Determine the (x, y) coordinate at the center of the cell enclosing the given text.  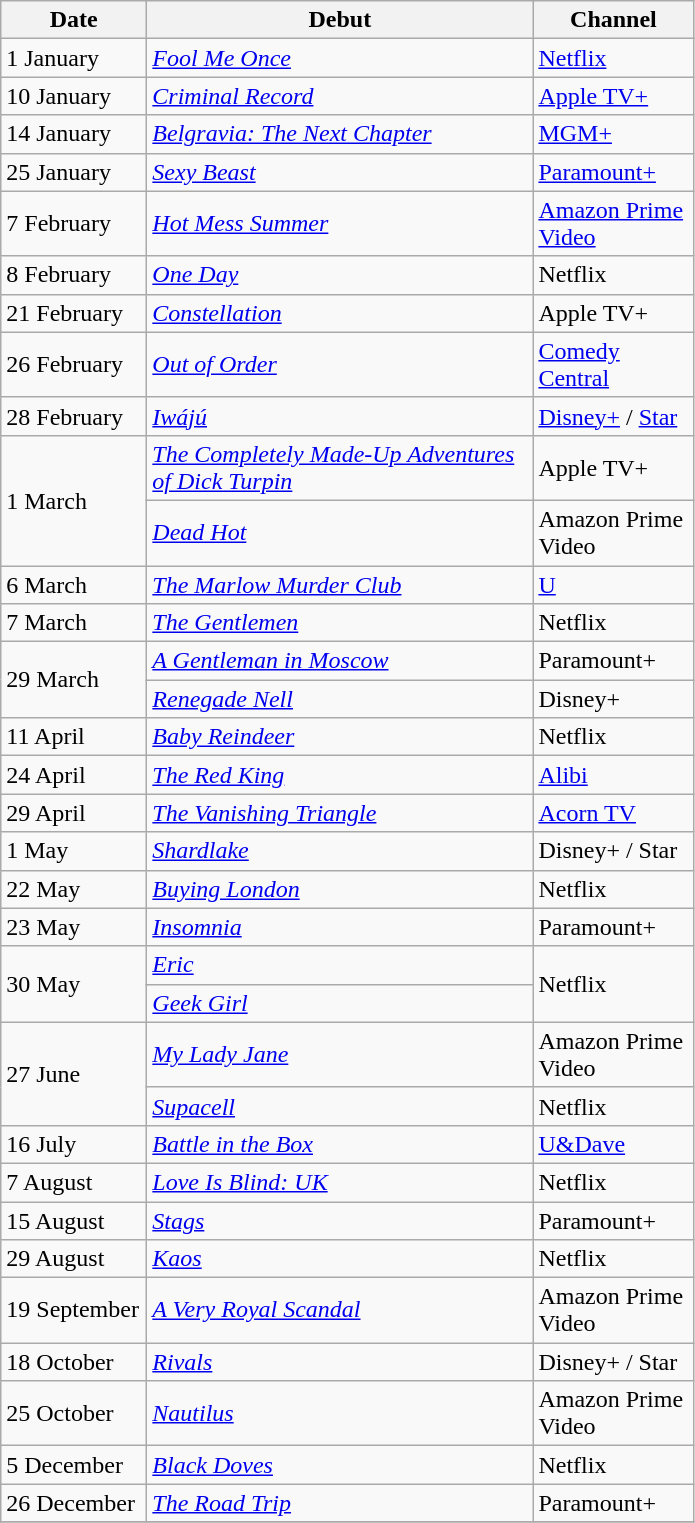
Channel (614, 20)
29 March (74, 680)
Comedy Central (614, 364)
6 March (74, 585)
30 May (74, 984)
Out of Order (340, 364)
Black Doves (340, 1465)
5 December (74, 1465)
27 June (74, 1074)
U (614, 585)
MGM+ (614, 134)
26 February (74, 364)
Alibi (614, 775)
Debut (340, 20)
Insomnia (340, 927)
7 August (74, 1182)
The Vanishing Triangle (340, 813)
1 March (74, 500)
29 April (74, 813)
29 August (74, 1259)
The Completely Made-Up Adventures of Dick Turpin (340, 468)
Supacell (340, 1106)
28 February (74, 416)
23 May (74, 927)
19 September (74, 1310)
11 April (74, 737)
Date (74, 20)
Fool Me Once (340, 58)
10 January (74, 96)
The Road Trip (340, 1503)
Love Is Blind: UK (340, 1182)
14 January (74, 134)
25 January (74, 172)
Battle in the Box (340, 1144)
22 May (74, 889)
7 February (74, 224)
Renegade Nell (340, 699)
U&Dave (614, 1144)
The Marlow Murder Club (340, 585)
Dead Hot (340, 532)
Hot Mess Summer (340, 224)
24 April (74, 775)
My Lady Jane (340, 1054)
Belgravia: The Next Chapter (340, 134)
Rivals (340, 1362)
1 January (74, 58)
Kaos (340, 1259)
Nautilus (340, 1414)
15 August (74, 1221)
Stags (340, 1221)
Eric (340, 965)
Sexy Beast (340, 172)
A Very Royal Scandal (340, 1310)
8 February (74, 275)
26 December (74, 1503)
Baby Reindeer (340, 737)
Geek Girl (340, 1003)
Constellation (340, 313)
Criminal Record (340, 96)
A Gentleman in Moscow (340, 661)
1 May (74, 851)
25 October (74, 1414)
The Gentlemen (340, 623)
One Day (340, 275)
18 October (74, 1362)
Buying London (340, 889)
7 March (74, 623)
Shardlake (340, 851)
Acorn TV (614, 813)
16 July (74, 1144)
21 February (74, 313)
The Red King (340, 775)
Iwájú (340, 416)
Disney+ (614, 699)
